Search for the cell housing the specified text and yield its [X, Y] center coordinate. 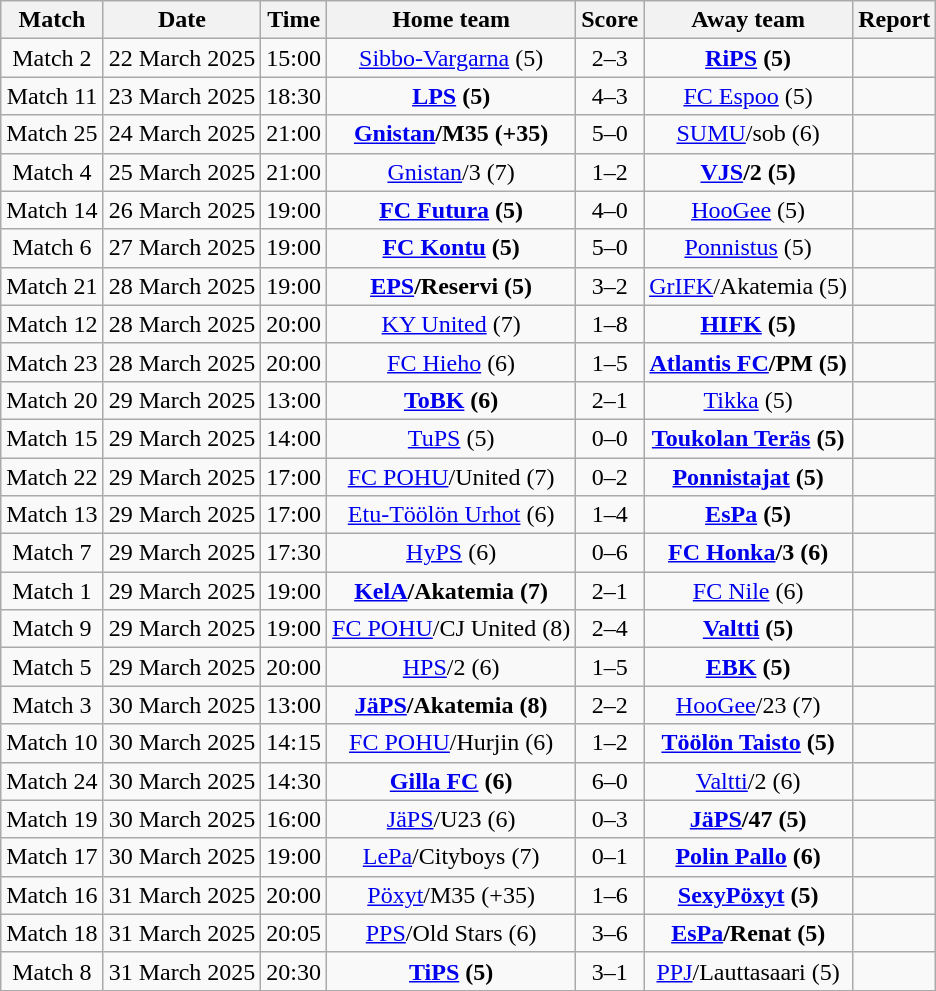
14:15 [294, 743]
HyPS (6) [452, 553]
Match 8 [52, 971]
0–3 [610, 819]
FC Hieho (6) [452, 362]
Match 16 [52, 895]
27 March 2025 [182, 248]
0–0 [610, 438]
15:00 [294, 58]
Date [182, 20]
HIFK (5) [748, 324]
3–2 [610, 286]
Match 6 [52, 248]
4–3 [610, 96]
HPS/2 (6) [452, 667]
0–6 [610, 553]
Gnistan/3 (7) [452, 172]
Match 17 [52, 857]
FC POHU/United (7) [452, 477]
SexyPöxyt (5) [748, 895]
FC Nile (6) [748, 591]
Gilla FC (6) [452, 781]
Etu-Töölön Urhot (6) [452, 515]
EPS/Reservi (5) [452, 286]
1–4 [610, 515]
TiPS (5) [452, 971]
LPS (5) [452, 96]
LePa/Cityboys (7) [452, 857]
Score [610, 20]
Match 20 [52, 400]
3–6 [610, 933]
JäPS/47 (5) [748, 819]
Match 2 [52, 58]
JäPS/U23 (6) [452, 819]
FC POHU/CJ United (8) [452, 629]
Tikka (5) [748, 400]
FC POHU/Hurjin (6) [452, 743]
20:30 [294, 971]
Match 15 [52, 438]
Match 18 [52, 933]
EBK (5) [748, 667]
Home team [452, 20]
4–0 [610, 210]
1–6 [610, 895]
JäPS/Akatemia (8) [452, 705]
16:00 [294, 819]
VJS/2 (5) [748, 172]
0–1 [610, 857]
24 March 2025 [182, 134]
FC Kontu (5) [452, 248]
23 March 2025 [182, 96]
Match 9 [52, 629]
Match 23 [52, 362]
14:00 [294, 438]
Match 3 [52, 705]
EsPa (5) [748, 515]
SUMU/sob (6) [748, 134]
GrIFK/Akatemia (5) [748, 286]
Gnistan/M35 (+35) [452, 134]
Match 12 [52, 324]
FC Espoo (5) [748, 96]
Polin Pallo (6) [748, 857]
1–8 [610, 324]
Töölön Taisto (5) [748, 743]
26 March 2025 [182, 210]
Match 24 [52, 781]
PPJ/Lauttasaari (5) [748, 971]
Ponnistus (5) [748, 248]
Away team [748, 20]
Time [294, 20]
Match 19 [52, 819]
Atlantis FC/PM (5) [748, 362]
2–4 [610, 629]
Match 10 [52, 743]
Match 4 [52, 172]
RiPS (5) [748, 58]
Sibbo-Vargarna (5) [452, 58]
0–2 [610, 477]
Match 5 [52, 667]
Ponnistajat (5) [748, 477]
Pöxyt/M35 (+35) [452, 895]
Match 21 [52, 286]
17:30 [294, 553]
KY United (7) [452, 324]
ToBK (6) [452, 400]
Match 1 [52, 591]
22 March 2025 [182, 58]
PPS/Old Stars (6) [452, 933]
Valtti (5) [748, 629]
HooGee (5) [748, 210]
25 March 2025 [182, 172]
2–3 [610, 58]
FC Futura (5) [452, 210]
Match 22 [52, 477]
KelA/Akatemia (7) [452, 591]
Match 11 [52, 96]
Match 13 [52, 515]
2–2 [610, 705]
Match 14 [52, 210]
3–1 [610, 971]
Match [52, 20]
20:05 [294, 933]
FC Honka/3 (6) [748, 553]
EsPa/Renat (5) [748, 933]
Match 7 [52, 553]
Match 25 [52, 134]
Toukolan Teräs (5) [748, 438]
TuPS (5) [452, 438]
HooGee/23 (7) [748, 705]
14:30 [294, 781]
6–0 [610, 781]
18:30 [294, 96]
Report [894, 20]
Valtti/2 (6) [748, 781]
